Identify which cell holds the provided text, then report its (X, Y) central coordinate. 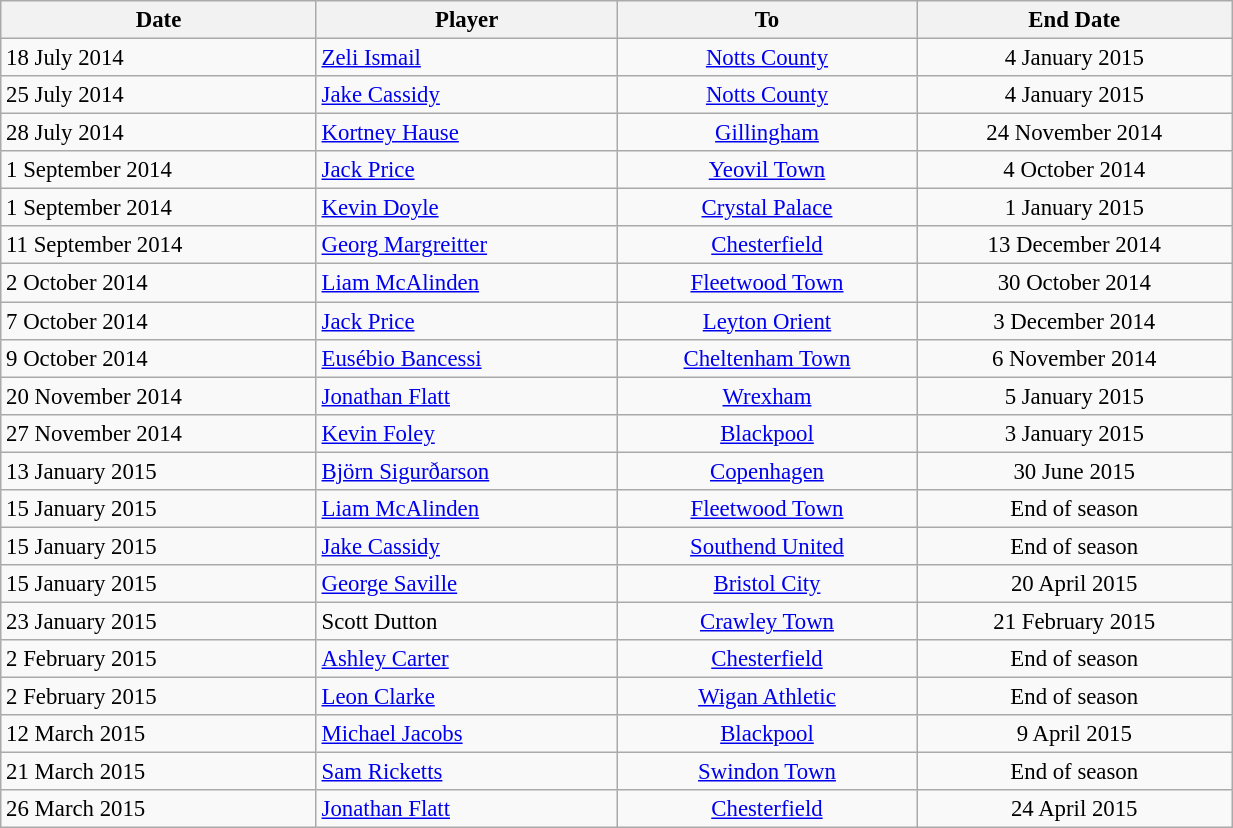
Gillingham (767, 133)
25 July 2014 (158, 95)
28 July 2014 (158, 133)
Crawley Town (767, 621)
Cheltenham Town (767, 358)
Copenhagen (767, 471)
Ashley Carter (466, 659)
Wigan Athletic (767, 697)
30 June 2015 (1074, 471)
11 September 2014 (158, 245)
Yeovil Town (767, 170)
Björn Sigurðarson (466, 471)
Southend United (767, 546)
1 January 2015 (1074, 208)
Kevin Foley (466, 433)
21 February 2015 (1074, 621)
6 November 2014 (1074, 358)
9 April 2015 (1074, 734)
George Saville (466, 584)
Leon Clarke (466, 697)
21 March 2015 (158, 772)
Player (466, 20)
Bristol City (767, 584)
To (767, 20)
27 November 2014 (158, 433)
Swindon Town (767, 772)
Scott Dutton (466, 621)
13 December 2014 (1074, 245)
End Date (1074, 20)
12 March 2015 (158, 734)
24 November 2014 (1074, 133)
Kevin Doyle (466, 208)
4 October 2014 (1074, 170)
24 April 2015 (1074, 809)
26 March 2015 (158, 809)
Georg Margreitter (466, 245)
Kortney Hause (466, 133)
Leyton Orient (767, 321)
7 October 2014 (158, 321)
Eusébio Bancessi (466, 358)
Michael Jacobs (466, 734)
3 January 2015 (1074, 433)
2 October 2014 (158, 283)
20 November 2014 (158, 396)
Date (158, 20)
Zeli Ismail (466, 58)
9 October 2014 (158, 358)
3 December 2014 (1074, 321)
Wrexham (767, 396)
23 January 2015 (158, 621)
Crystal Palace (767, 208)
30 October 2014 (1074, 283)
Sam Ricketts (466, 772)
20 April 2015 (1074, 584)
13 January 2015 (158, 471)
5 January 2015 (1074, 396)
18 July 2014 (158, 58)
